Extract the (x, y) coordinate from the center of the cell holding the provided text.  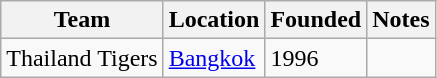
1996 (316, 58)
Location (214, 20)
Founded (316, 20)
Bangkok (214, 58)
Team (82, 20)
Notes (401, 20)
Thailand Tigers (82, 58)
